Capture the cell that displays the provided text and extract its [x, y] central coordinate. 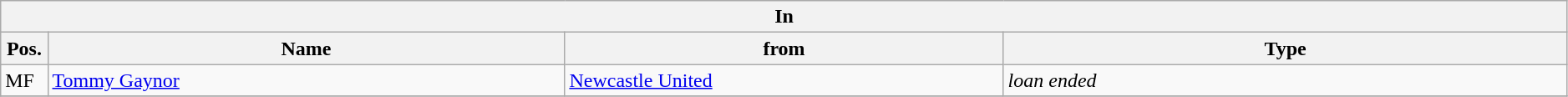
In [784, 17]
Newcastle United [784, 80]
Pos. [24, 48]
loan ended [1285, 80]
Tommy Gaynor [306, 80]
MF [24, 80]
from [784, 48]
Name [306, 48]
Type [1285, 48]
